Scan for the cell matching the given text and deliver its [x, y] coordinate at center. 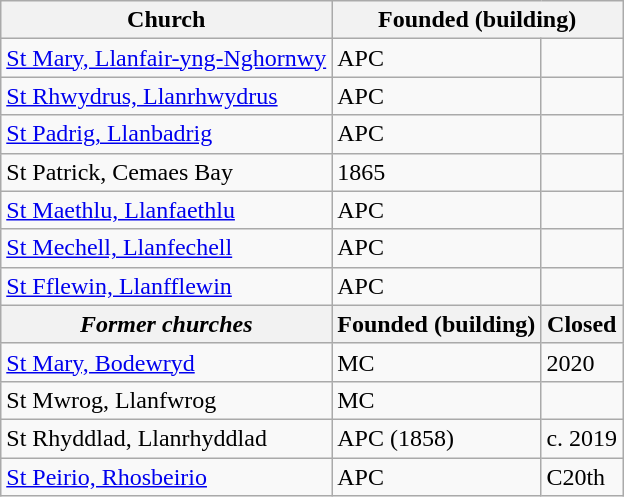
Closed [582, 324]
APC (1858) [436, 438]
St Mary, Bodewryd [166, 362]
St Mwrog, Llanfwrog [166, 400]
St Rhwydrus, Llanrhwydrus [166, 96]
C20th [582, 477]
St Mechell, Llanfechell [166, 248]
St Padrig, Llanbadrig [166, 134]
St Patrick, Cemaes Bay [166, 172]
2020 [582, 362]
c. 2019 [582, 438]
1865 [436, 172]
St Maethlu, Llanfaethlu [166, 210]
Church [166, 20]
St Peirio, Rhosbeirio [166, 477]
St Rhyddlad, Llanrhyddlad [166, 438]
St Fflewin, Llanfflewin [166, 286]
Former churches [166, 324]
St Mary, Llanfair-yng-Nghornwy [166, 58]
